Search for the cell housing the specified text and yield its (x, y) center coordinate. 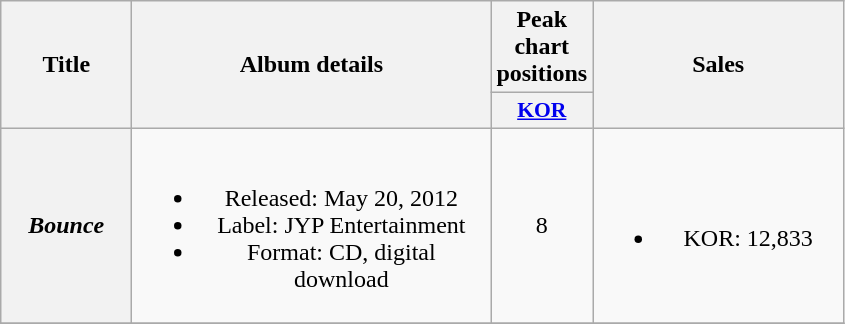
Peak chart positions (542, 47)
Sales (718, 65)
Album details (312, 65)
Title (66, 65)
KOR (542, 111)
8 (542, 225)
KOR: 12,833 (718, 225)
Bounce (66, 225)
Released: May 20, 2012Label: JYP EntertainmentFormat: CD, digital download (312, 225)
